Find where the given text appears and provide that cell's center as [x, y] coordinate. 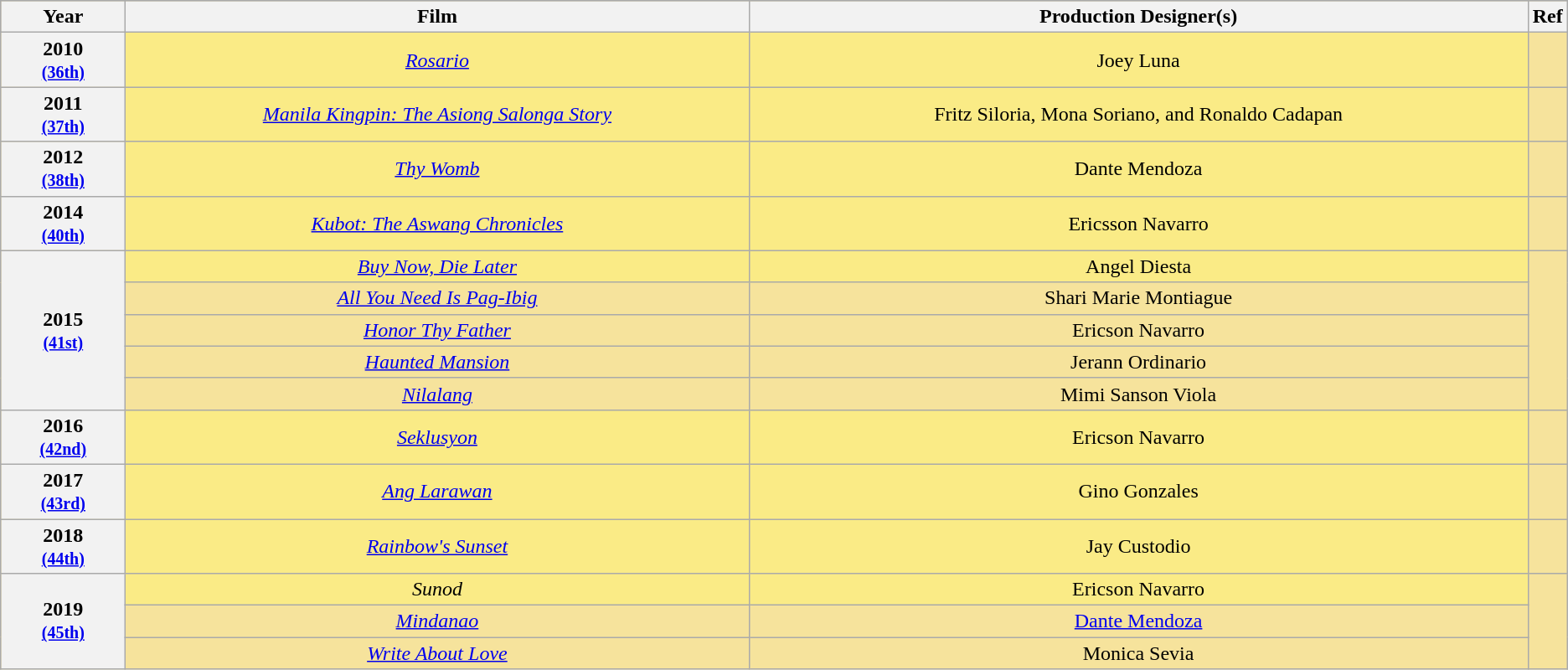
Production Designer(s) [1138, 17]
2015 (41st) [64, 330]
2017 (43rd) [64, 491]
2018 (44th) [64, 546]
Jay Custodio [1138, 546]
2019 (45th) [64, 621]
Shari Marie Montiague [1138, 298]
Write About Love [437, 653]
Nilalang [437, 394]
Jerann Ordinario [1138, 362]
Mimi Sanson Viola [1138, 394]
Monica Sevia [1138, 653]
Buy Now, Die Later [437, 266]
Joey Luna [1138, 60]
All You Need Is Pag-Ibig [437, 298]
Angel Diesta [1138, 266]
2010 (36th) [64, 60]
2016 (42nd) [64, 437]
Year [64, 17]
Ericsson Navarro [1138, 223]
2012 (38th) [64, 169]
Seklusyon [437, 437]
2011 (37th) [64, 114]
2014 (40th) [64, 223]
Mindanao [437, 621]
Kubot: The Aswang Chronicles [437, 223]
Rosario [437, 60]
Ang Larawan [437, 491]
Haunted Mansion [437, 362]
Film [437, 17]
Manila Kingpin: The Asiong Salonga Story [437, 114]
Thy Womb [437, 169]
Ref [1548, 17]
Fritz Siloria, Mona Soriano, and Ronaldo Cadapan [1138, 114]
Gino Gonzales [1138, 491]
Honor Thy Father [437, 330]
Rainbow's Sunset [437, 546]
Sunod [437, 590]
